Pinpoint the cell where the given text exists, returning its (X, Y) midpoint coordinate. 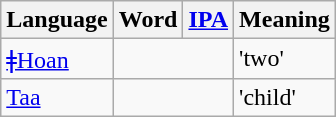
'child' (285, 97)
Word (148, 20)
'two' (285, 59)
Meaning (285, 20)
Language (57, 20)
Taa (57, 97)
ǂHoan (57, 59)
IPA (208, 20)
